Return the (x, y) coordinate for the center point of the cell that contains the specified text.  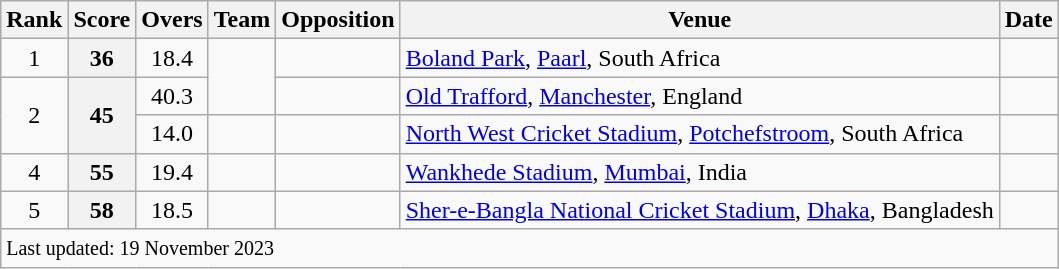
Team (242, 20)
Opposition (338, 20)
14.0 (172, 134)
58 (102, 210)
Boland Park, Paarl, South Africa (700, 58)
40.3 (172, 96)
1 (34, 58)
Old Trafford, Manchester, England (700, 96)
18.5 (172, 210)
Sher-e-Bangla National Cricket Stadium, Dhaka, Bangladesh (700, 210)
19.4 (172, 172)
North West Cricket Stadium, Potchefstroom, South Africa (700, 134)
36 (102, 58)
55 (102, 172)
Date (1028, 20)
5 (34, 210)
Last updated: 19 November 2023 (530, 248)
2 (34, 115)
18.4 (172, 58)
Venue (700, 20)
Overs (172, 20)
Wankhede Stadium, Mumbai, India (700, 172)
45 (102, 115)
Rank (34, 20)
Score (102, 20)
4 (34, 172)
